Scan for the cell matching the given text and deliver its (x, y) coordinate at center. 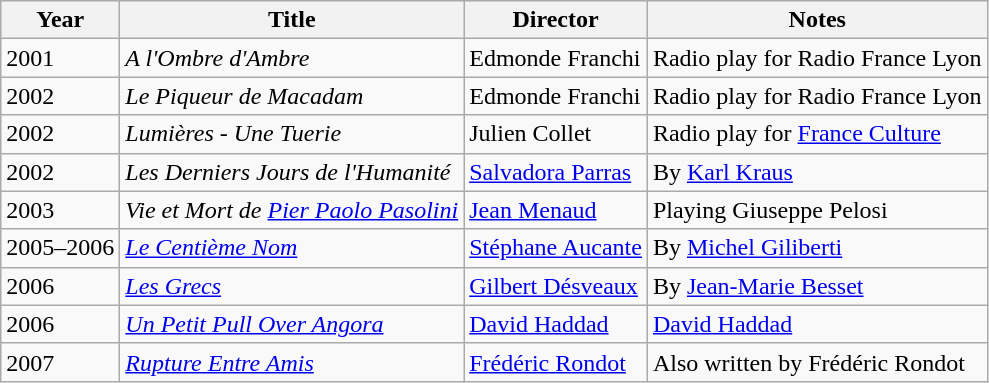
A l'Ombre d'Ambre (292, 58)
Lumières - Une Tuerie (292, 134)
2007 (60, 362)
Director (556, 20)
Frédéric Rondot (556, 362)
2003 (60, 210)
Un Petit Pull Over Angora (292, 324)
2005–2006 (60, 248)
Les Derniers Jours de l'Humanité (292, 172)
2001 (60, 58)
Notes (817, 20)
Julien Collet (556, 134)
Gilbert Désveaux (556, 286)
Also written by Frédéric Rondot (817, 362)
Jean Menaud (556, 210)
Title (292, 20)
Radio play for France Culture (817, 134)
Rupture Entre Amis (292, 362)
Salvadora Parras (556, 172)
By Jean-Marie Besset (817, 286)
By Karl Kraus (817, 172)
Year (60, 20)
Stéphane Aucante (556, 248)
Playing Giuseppe Pelosi (817, 210)
Vie et Mort de Pier Paolo Pasolini (292, 210)
By Michel Giliberti (817, 248)
Le Centième Nom (292, 248)
Le Piqueur de Macadam (292, 96)
Les Grecs (292, 286)
